Return [X, Y] of the center of cell containing provided text 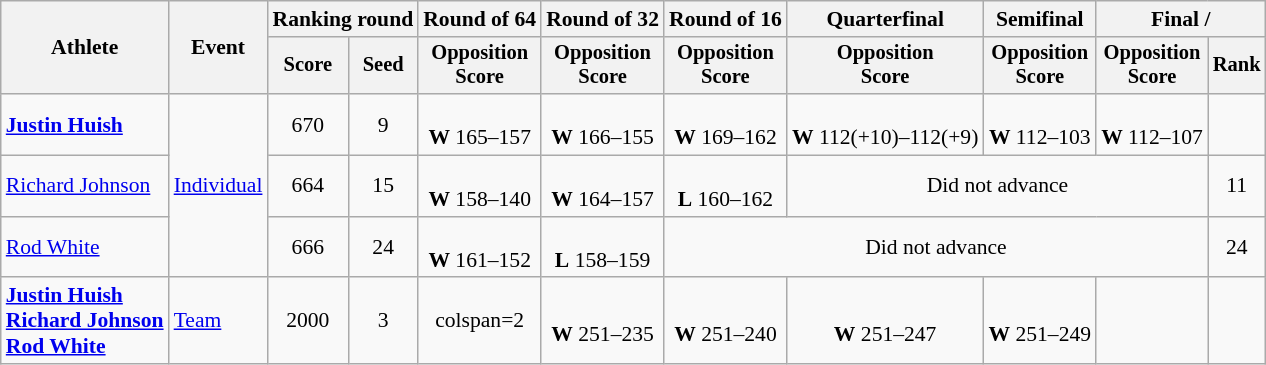
W 112(+10)–112(+9) [886, 124]
2000 [308, 322]
11 [1237, 186]
Score [308, 66]
W 161–152 [480, 248]
W 112–107 [1152, 124]
3 [383, 322]
Seed [383, 66]
W 251–247 [886, 322]
W 251–235 [602, 322]
15 [383, 186]
664 [308, 186]
Individual [218, 186]
670 [308, 124]
Justin HuishRichard JohnsonRod White [85, 322]
9 [383, 124]
W 158–140 [480, 186]
colspan=2 [480, 322]
Semifinal [1040, 19]
W 251–249 [1040, 322]
W 112–103 [1040, 124]
W 165–157 [480, 124]
Event [218, 48]
Ranking round [342, 19]
Justin Huish [85, 124]
Final / [1180, 19]
L 160–162 [726, 186]
Round of 16 [726, 19]
Rod White [85, 248]
Round of 32 [602, 19]
W 166–155 [602, 124]
666 [308, 248]
L 158–159 [602, 248]
W 169–162 [726, 124]
Quarterfinal [886, 19]
W 164–157 [602, 186]
Team [218, 322]
Richard Johnson [85, 186]
Athlete [85, 48]
Round of 64 [480, 19]
Rank [1237, 66]
W 251–240 [726, 322]
